Provide the [X, Y] coordinate of the cell's center where the given text is located.  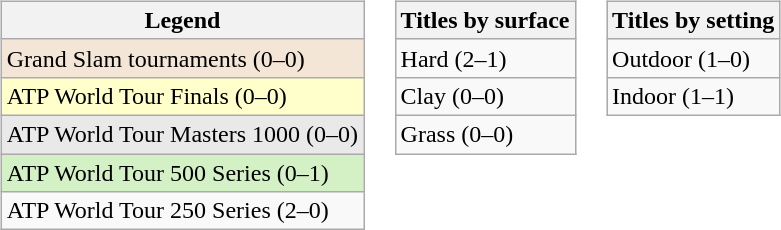
Legend [182, 20]
ATP World Tour 250 Series (2–0) [182, 211]
ATP World Tour Masters 1000 (0–0) [182, 134]
ATP World Tour Finals (0–0) [182, 96]
Clay (0–0) [485, 96]
Grand Slam tournaments (0–0) [182, 58]
Titles by setting [694, 20]
Hard (2–1) [485, 58]
ATP World Tour 500 Series (0–1) [182, 173]
Grass (0–0) [485, 134]
Indoor (1–1) [694, 96]
Outdoor (1–0) [694, 58]
Titles by surface [485, 20]
